For the text-containing cell, return its midpoint in (x, y) coordinate format. 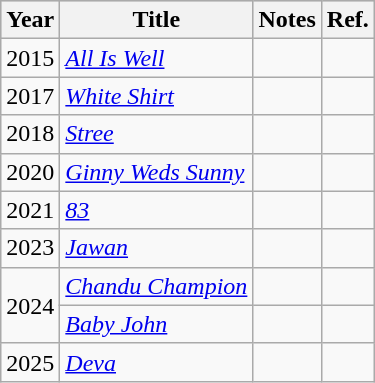
83 (156, 210)
Baby John (156, 324)
2021 (30, 210)
Year (30, 20)
Chandu Champion (156, 286)
2025 (30, 362)
2017 (30, 96)
Stree (156, 134)
Deva (156, 362)
2023 (30, 248)
All Is Well (156, 58)
2020 (30, 172)
Jawan (156, 248)
Title (156, 20)
White Shirt (156, 96)
Notes (287, 20)
Ginny Weds Sunny (156, 172)
2024 (30, 305)
2018 (30, 134)
2015 (30, 58)
Ref. (348, 20)
